Detect which cell encompasses the target text, then output its (x, y) center coordinate. 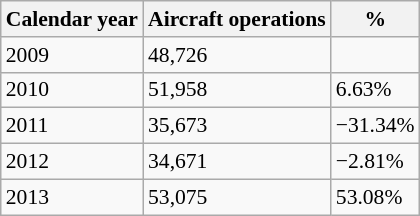
48,726 (237, 55)
6.63% (376, 90)
35,673 (237, 126)
53.08% (376, 197)
2013 (72, 197)
2009 (72, 55)
34,671 (237, 162)
2011 (72, 126)
2010 (72, 90)
53,075 (237, 197)
−31.34% (376, 126)
Calendar year (72, 19)
51,958 (237, 90)
2012 (72, 162)
% (376, 19)
Aircraft operations (237, 19)
−2.81% (376, 162)
